Pinpoint the cell where the given text exists, returning its (x, y) midpoint coordinate. 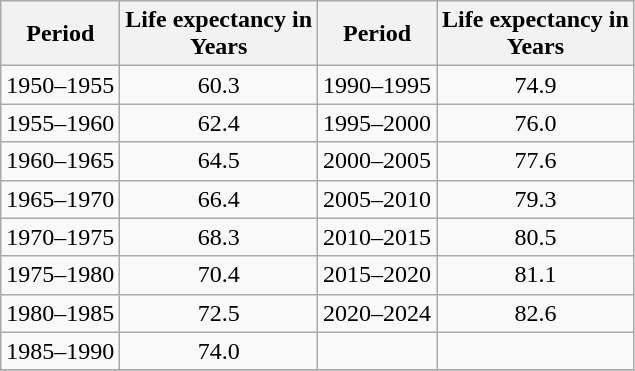
81.1 (536, 275)
74.9 (536, 85)
2020–2024 (378, 313)
74.0 (219, 351)
79.3 (536, 199)
1990–1995 (378, 85)
2015–2020 (378, 275)
72.5 (219, 313)
66.4 (219, 199)
80.5 (536, 237)
68.3 (219, 237)
1960–1965 (60, 161)
1955–1960 (60, 123)
77.6 (536, 161)
1995–2000 (378, 123)
2000–2005 (378, 161)
1985–1990 (60, 351)
62.4 (219, 123)
60.3 (219, 85)
1950–1955 (60, 85)
1975–1980 (60, 275)
2010–2015 (378, 237)
76.0 (536, 123)
1980–1985 (60, 313)
70.4 (219, 275)
2005–2010 (378, 199)
64.5 (219, 161)
1965–1970 (60, 199)
1970–1975 (60, 237)
82.6 (536, 313)
